Detect which cell encompasses the target text, then output its [x, y] center coordinate. 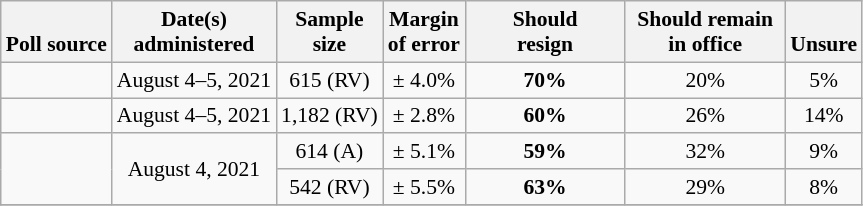
614 (A) [330, 152]
60% [545, 116]
± 4.0% [424, 80]
32% [705, 152]
± 2.8% [424, 116]
70% [545, 80]
Shouldresign [545, 32]
14% [824, 116]
20% [705, 80]
Date(s)administered [194, 32]
8% [824, 187]
59% [545, 152]
1,182 (RV) [330, 116]
Marginof error [424, 32]
Samplesize [330, 32]
Unsure [824, 32]
615 (RV) [330, 80]
63% [545, 187]
Poll source [56, 32]
9% [824, 152]
5% [824, 80]
August 4, 2021 [194, 170]
29% [705, 187]
26% [705, 116]
Should remainin office [705, 32]
± 5.5% [424, 187]
± 5.1% [424, 152]
542 (RV) [330, 187]
